Locate the cell with the specified text and output its [x, y] center coordinate. 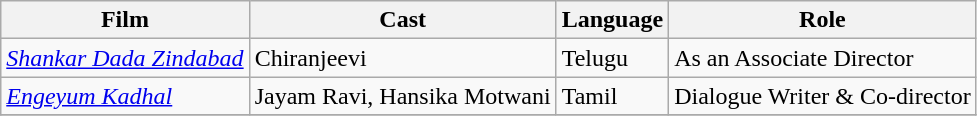
As an Associate Director [823, 58]
Language [612, 20]
Dialogue Writer & Co-director [823, 96]
Role [823, 20]
Telugu [612, 58]
Chiranjeevi [402, 58]
Cast [402, 20]
Engeyum Kadhal [125, 96]
Jayam Ravi, Hansika Motwani [402, 96]
Film [125, 20]
Tamil [612, 96]
Shankar Dada Zindabad [125, 58]
